Pinpoint the cell where the given text exists, returning its (x, y) midpoint coordinate. 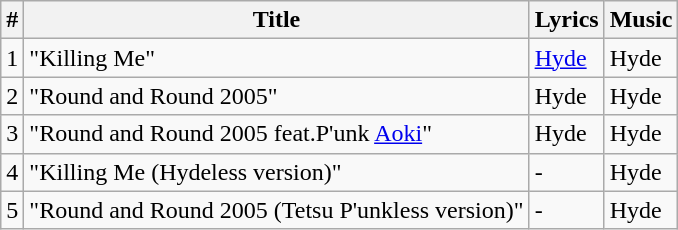
"Killing Me" (276, 58)
Music (641, 20)
"Round and Round 2005 feat.P'unk Aoki" (276, 134)
"Killing Me (Hydeless version)" (276, 172)
"Round and Round 2005" (276, 96)
# (12, 20)
3 (12, 134)
Title (276, 20)
Lyrics (566, 20)
5 (12, 210)
4 (12, 172)
"Round and Round 2005 (Tetsu P'unkless version)" (276, 210)
2 (12, 96)
1 (12, 58)
